Identify which cell holds the provided text, then report its [X, Y] central coordinate. 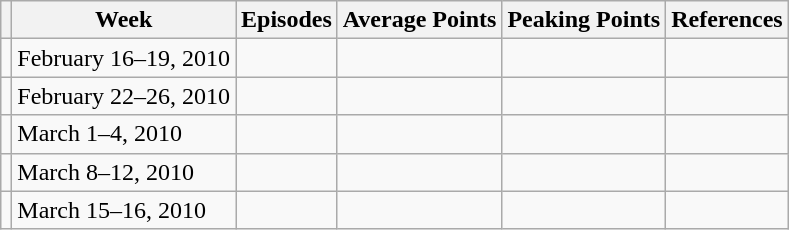
Episodes [287, 20]
References [728, 20]
March 1–4, 2010 [124, 134]
Peaking Points [584, 20]
March 15–16, 2010 [124, 210]
Week [124, 20]
February 22–26, 2010 [124, 96]
March 8–12, 2010 [124, 172]
February 16–19, 2010 [124, 58]
Average Points [420, 20]
